Pinpoint the cell where the given text exists, returning its [X, Y] midpoint coordinate. 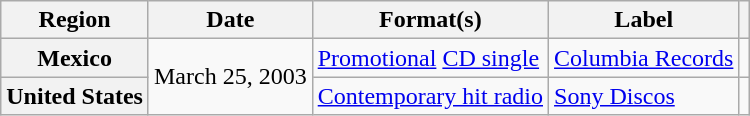
Contemporary hit radio [430, 96]
Label [644, 20]
Columbia Records [644, 58]
Mexico [75, 58]
Sony Discos [644, 96]
March 25, 2003 [230, 77]
United States [75, 96]
Promotional CD single [430, 58]
Region [75, 20]
Date [230, 20]
Format(s) [430, 20]
